Determine the [x, y] coordinate at the center of the cell enclosing the given text.  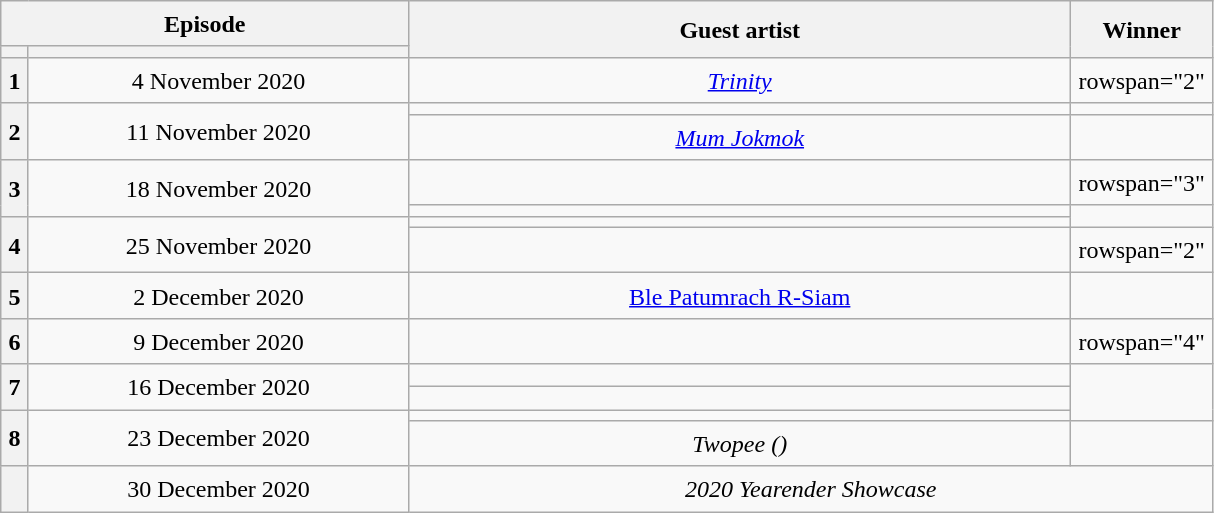
18 November 2020 [218, 188]
Trinity [740, 80]
4 November 2020 [218, 80]
Mum Jokmok [740, 137]
5 [14, 296]
9 December 2020 [218, 341]
Twopee () [740, 444]
25 November 2020 [218, 244]
8 [14, 438]
Episode [205, 24]
2 [14, 132]
7 [14, 387]
1 [14, 80]
rowspan="4" [1142, 341]
2020 Yearender Showcase [811, 489]
rowspan="3" [1142, 183]
3 [14, 188]
Ble Patumrach R-Siam [740, 296]
16 December 2020 [218, 387]
6 [14, 341]
30 December 2020 [218, 489]
4 [14, 244]
Winner [1142, 30]
Guest artist [740, 30]
23 December 2020 [218, 438]
11 November 2020 [218, 132]
2 December 2020 [218, 296]
